Locate the cell with the specified text and output its (x, y) center coordinate. 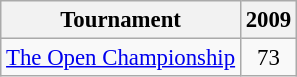
The Open Championship (121, 58)
Tournament (121, 20)
73 (268, 58)
2009 (268, 20)
